Extract the [X, Y] coordinate from the center of the cell holding the provided text.  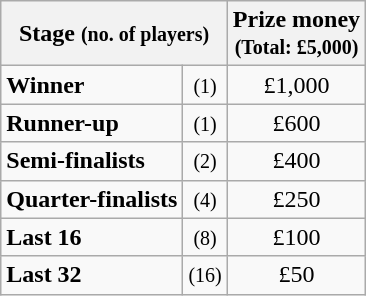
Winner [92, 85]
Stage (no. of players) [114, 34]
£400 [296, 161]
£100 [296, 237]
£50 [296, 275]
(4) [205, 199]
Quarter-finalists [92, 199]
Last 32 [92, 275]
Last 16 [92, 237]
(16) [205, 275]
£600 [296, 123]
(8) [205, 237]
(2) [205, 161]
£1,000 [296, 85]
Semi-finalists [92, 161]
Runner-up [92, 123]
£250 [296, 199]
Prize money(Total: £5,000) [296, 34]
